From the cell containing the given text, extract its center point as [X, Y] coordinate. 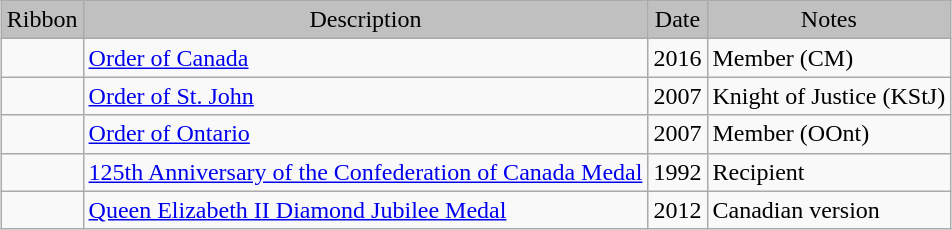
Queen Elizabeth II Diamond Jubilee Medal [366, 210]
Ribbon [42, 20]
Member (CM) [829, 58]
Recipient [829, 172]
Member (OOnt) [829, 134]
Order of Ontario [366, 134]
Order of Canada [366, 58]
Date [678, 20]
125th Anniversary of the Confederation of Canada Medal [366, 172]
Canadian version [829, 210]
Notes [829, 20]
2012 [678, 210]
1992 [678, 172]
2016 [678, 58]
Order of St. John [366, 96]
Description [366, 20]
Knight of Justice (KStJ) [829, 96]
